Search for the cell housing the specified text and yield its (x, y) center coordinate. 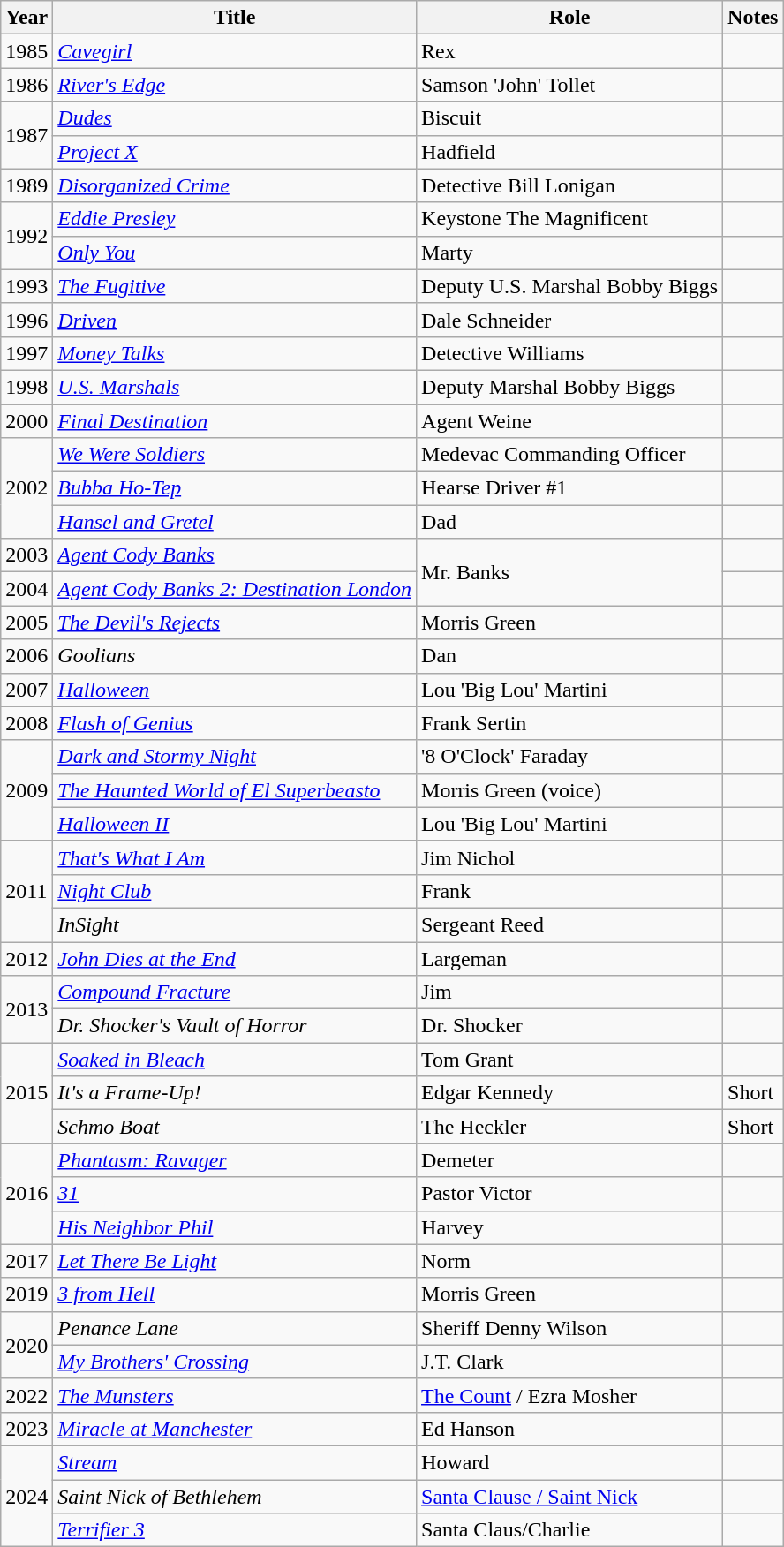
Harvey (570, 1227)
Mr. Banks (570, 572)
Sergeant Reed (570, 924)
Deputy Marshal Bobby Biggs (570, 387)
Ed Hanson (570, 1429)
It's a Frame-Up! (235, 1093)
Rex (570, 51)
Dale Schneider (570, 320)
River's Edge (235, 85)
Final Destination (235, 421)
2011 (26, 891)
1985 (26, 51)
Sheriff Denny Wilson (570, 1328)
Money Talks (235, 353)
Jim Nichol (570, 857)
2022 (26, 1395)
Biscuit (570, 118)
Dr. Shocker (570, 1026)
3 from Hell (235, 1294)
2002 (26, 488)
2003 (26, 555)
Norm (570, 1261)
My Brothers' Crossing (235, 1362)
Stream (235, 1462)
2005 (26, 623)
J.T. Clark (570, 1362)
U.S. Marshals (235, 387)
2006 (26, 656)
2016 (26, 1194)
Miracle at Manchester (235, 1429)
The Count / Ezra Mosher (570, 1395)
Year (26, 18)
Demeter (570, 1160)
Agent Cody Banks (235, 555)
2007 (26, 690)
2024 (26, 1496)
Cavegirl (235, 51)
Schmo Boat (235, 1127)
Dan (570, 656)
Bubba Ho-Tep (235, 488)
Santa Claus/Charlie (570, 1530)
Eddie Presley (235, 219)
Halloween II (235, 824)
Deputy U.S. Marshal Bobby Biggs (570, 286)
Driven (235, 320)
1986 (26, 85)
That's What I Am (235, 857)
Project X (235, 152)
Largeman (570, 958)
1993 (26, 286)
The Heckler (570, 1127)
1996 (26, 320)
Saint Nick of Bethlehem (235, 1497)
1992 (26, 236)
Santa Clause / Saint Nick (570, 1497)
Detective Bill Lonigan (570, 185)
Dark and Stormy Night (235, 757)
Detective Williams (570, 353)
Soaked in Bleach (235, 1060)
1998 (26, 387)
Edgar Kennedy (570, 1093)
31 (235, 1194)
2015 (26, 1093)
'8 O'Clock' Faraday (570, 757)
Tom Grant (570, 1060)
Howard (570, 1462)
Frank Sertin (570, 723)
Dudes (235, 118)
Agent Weine (570, 421)
Hadfield (570, 152)
2008 (26, 723)
Morris Green (voice) (570, 790)
Notes (753, 18)
Marty (570, 253)
InSight (235, 924)
Flash of Genius (235, 723)
The Fugitive (235, 286)
Goolians (235, 656)
1987 (26, 135)
Let There Be Light (235, 1261)
2013 (26, 1009)
1989 (26, 185)
2020 (26, 1345)
Night Club (235, 891)
John Dies at the End (235, 958)
Terrifier 3 (235, 1530)
His Neighbor Phil (235, 1227)
Jim (570, 992)
Agent Cody Banks 2: Destination London (235, 589)
2017 (26, 1261)
2023 (26, 1429)
Pastor Victor (570, 1194)
Samson 'John' Tollet (570, 85)
2000 (26, 421)
2009 (26, 790)
The Haunted World of El Superbeasto (235, 790)
Hansel and Gretel (235, 522)
Dad (570, 522)
Dr. Shocker's Vault of Horror (235, 1026)
Hearse Driver #1 (570, 488)
Keystone The Magnificent (570, 219)
1997 (26, 353)
Role (570, 18)
2019 (26, 1294)
Penance Lane (235, 1328)
Medevac Commanding Officer (570, 455)
Only You (235, 253)
The Munsters (235, 1395)
Compound Fracture (235, 992)
The Devil's Rejects (235, 623)
2004 (26, 589)
Frank (570, 891)
Phantasm: Ravager (235, 1160)
2012 (26, 958)
Halloween (235, 690)
Disorganized Crime (235, 185)
We Were Soldiers (235, 455)
Title (235, 18)
